Output the (x, y) coordinate of the center of the cell containing the given text.  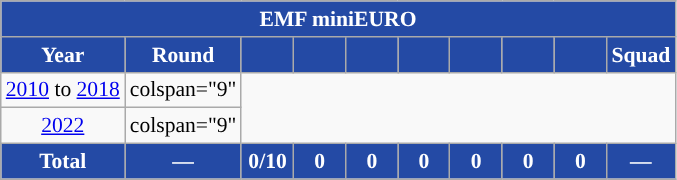
2010 to 2018 (63, 90)
Round (184, 55)
Squad (640, 55)
2022 (63, 126)
Year (63, 55)
EMF miniEURO (338, 19)
Total (63, 162)
0/10 (267, 162)
